Provide the (x, y) coordinate of the cell's center where the given text is located.  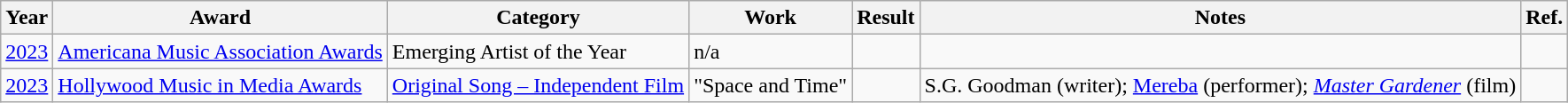
Hollywood Music in Media Awards (220, 85)
Year (27, 18)
Category (538, 18)
Result (886, 18)
Notes (1221, 18)
S.G. Goodman (writer); Mereba (performer); Master Gardener (film) (1221, 85)
n/a (771, 51)
"Space and Time" (771, 85)
Original Song – Independent Film (538, 85)
Ref. (1545, 18)
Americana Music Association Awards (220, 51)
Work (771, 18)
Emerging Artist of the Year (538, 51)
Award (220, 18)
